Scan for the cell matching the given text and deliver its (x, y) coordinate at center. 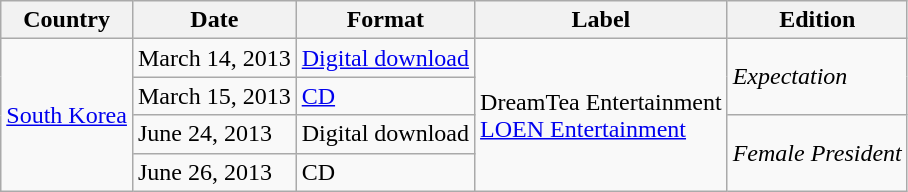
Label (602, 20)
June 26, 2013 (214, 172)
March 15, 2013 (214, 96)
DreamTea EntertainmentLOEN Entertainment (602, 115)
Country (67, 20)
Expectation (817, 77)
Edition (817, 20)
June 24, 2013 (214, 134)
Format (385, 20)
South Korea (67, 115)
Date (214, 20)
Female President (817, 153)
March 14, 2013 (214, 58)
